Identify which cell holds the provided text, then report its (x, y) central coordinate. 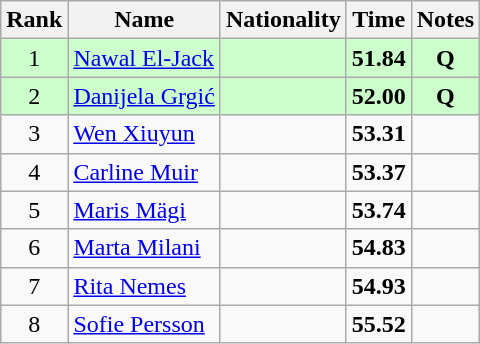
Marta Milani (144, 248)
Name (144, 20)
53.74 (378, 210)
53.31 (378, 134)
Danijela Grgić (144, 96)
52.00 (378, 96)
Maris Mägi (144, 210)
5 (34, 210)
2 (34, 96)
Wen Xiuyun (144, 134)
Time (378, 20)
8 (34, 324)
Carline Muir (144, 172)
Rank (34, 20)
53.37 (378, 172)
51.84 (378, 58)
3 (34, 134)
Notes (445, 20)
4 (34, 172)
54.83 (378, 248)
55.52 (378, 324)
6 (34, 248)
Nawal El-Jack (144, 58)
1 (34, 58)
Nationality (283, 20)
Sofie Persson (144, 324)
Rita Nemes (144, 286)
7 (34, 286)
54.93 (378, 286)
